Scan for the cell matching the given text and deliver its (x, y) coordinate at center. 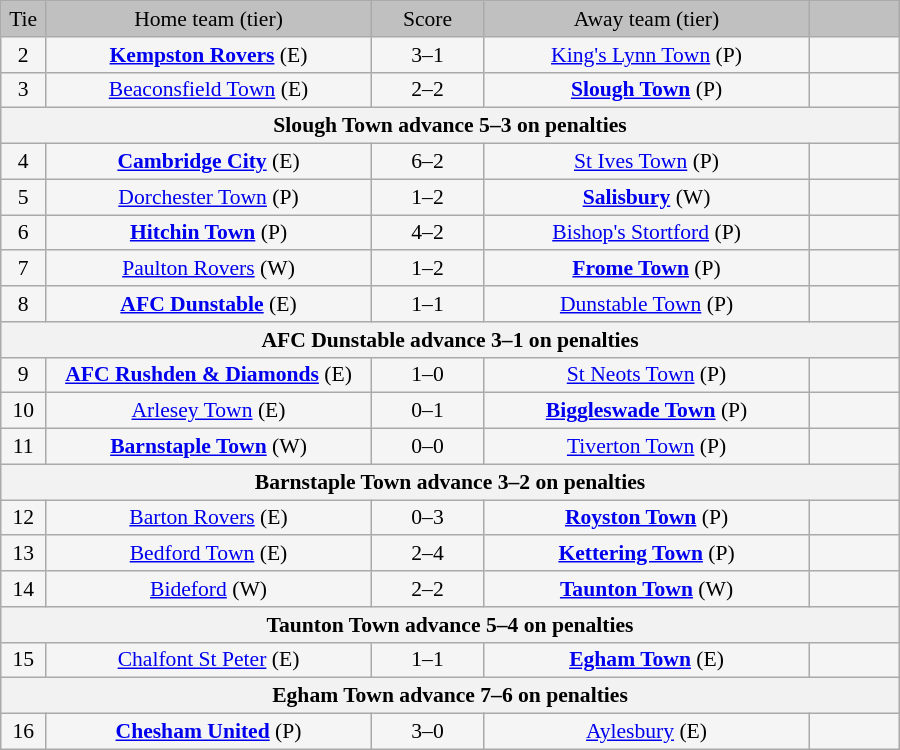
3 (24, 90)
Arlesey Town (E) (209, 411)
Beaconsfield Town (E) (209, 90)
Taunton Town (W) (647, 589)
15 (24, 660)
Paulton Rovers (W) (209, 269)
1–0 (427, 375)
2–4 (427, 554)
Tie (24, 19)
Barton Rovers (E) (209, 518)
Royston Town (P) (647, 518)
7 (24, 269)
Bedford Town (E) (209, 554)
AFC Dunstable (E) (209, 304)
6 (24, 233)
11 (24, 447)
8 (24, 304)
St Neots Town (P) (647, 375)
Frome Town (P) (647, 269)
16 (24, 732)
Chalfont St Peter (E) (209, 660)
12 (24, 518)
Chesham United (P) (209, 732)
Hitchin Town (P) (209, 233)
Taunton Town advance 5–4 on penalties (450, 625)
Biggleswade Town (P) (647, 411)
Slough Town (P) (647, 90)
4 (24, 162)
Egham Town advance 7–6 on penalties (450, 696)
3–0 (427, 732)
Dunstable Town (P) (647, 304)
Tiverton Town (P) (647, 447)
Slough Town advance 5–3 on penalties (450, 126)
Away team (tier) (647, 19)
Home team (tier) (209, 19)
Kettering Town (P) (647, 554)
Salisbury (W) (647, 197)
13 (24, 554)
3–1 (427, 55)
14 (24, 589)
0–1 (427, 411)
0–3 (427, 518)
Kempston Rovers (E) (209, 55)
9 (24, 375)
0–0 (427, 447)
King's Lynn Town (P) (647, 55)
St Ives Town (P) (647, 162)
Score (427, 19)
2 (24, 55)
AFC Dunstable advance 3–1 on penalties (450, 340)
4–2 (427, 233)
6–2 (427, 162)
Barnstaple Town (W) (209, 447)
Aylesbury (E) (647, 732)
10 (24, 411)
Egham Town (E) (647, 660)
Cambridge City (E) (209, 162)
5 (24, 197)
Dorchester Town (P) (209, 197)
Barnstaple Town advance 3–2 on penalties (450, 482)
Bishop's Stortford (P) (647, 233)
Bideford (W) (209, 589)
AFC Rushden & Diamonds (E) (209, 375)
